Return (x, y) of the center of cell containing provided text 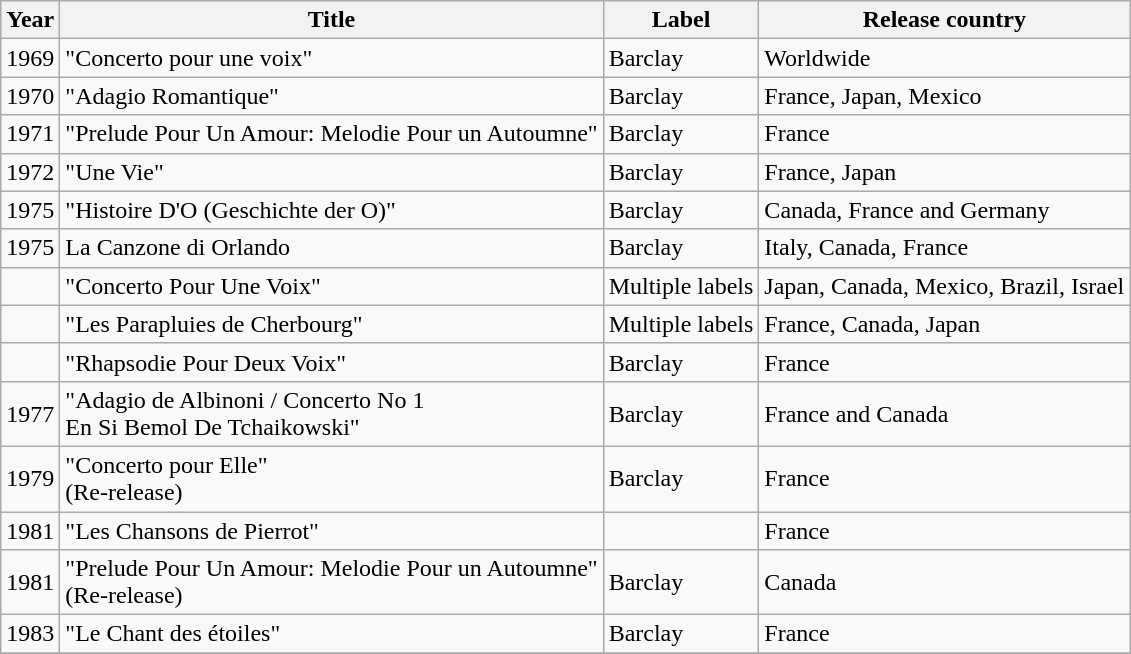
"Concerto pour une voix" (332, 58)
La Canzone di Orlando (332, 248)
"Histoire D'O (Geschichte der O)" (332, 210)
"Prelude Pour Un Amour: Melodie Pour un Autoumne" (332, 134)
France, Japan (944, 172)
"Concerto pour Elle" (Re-release) (332, 478)
Italy, Canada, France (944, 248)
1983 (30, 634)
1972 (30, 172)
1979 (30, 478)
Release country (944, 20)
France, Japan, Mexico (944, 96)
Label (681, 20)
1969 (30, 58)
France and Canada (944, 414)
"Prelude Pour Un Amour: Melodie Pour un Autoumne" (Re-release) (332, 582)
Title (332, 20)
"Les Parapluies de Cherbourg" (332, 324)
"Rhapsodie Pour Deux Voix" (332, 362)
"Les Chansons de Pierrot" (332, 531)
"Le Chant des étoiles" (332, 634)
France, Canada, Japan (944, 324)
Japan, Canada, Mexico, Brazil, Israel (944, 286)
1977 (30, 414)
"Concerto Pour Une Voix" (332, 286)
"Une Vie" (332, 172)
Canada, France and Germany (944, 210)
Worldwide (944, 58)
Year (30, 20)
1970 (30, 96)
"Adagio Romantique" (332, 96)
1971 (30, 134)
Canada (944, 582)
"Adagio de Albinoni / Concerto No 1En Si Bemol De Tchaikowski" (332, 414)
